Locate the cell with the specified text and output its (X, Y) center coordinate. 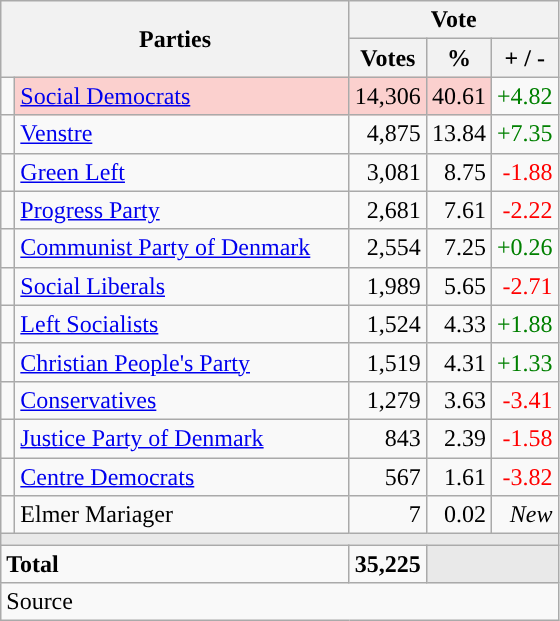
Votes (388, 58)
35,225 (388, 564)
Social Liberals (182, 286)
1.61 (458, 477)
13.84 (458, 134)
-1.88 (524, 172)
Conservatives (182, 400)
40.61 (458, 96)
1,989 (388, 286)
Elmer Mariager (182, 515)
2,554 (388, 248)
Centre Democrats (182, 477)
Christian People's Party (182, 362)
+0.26 (524, 248)
1,279 (388, 400)
Communist Party of Denmark (182, 248)
7.25 (458, 248)
843 (388, 438)
2.39 (458, 438)
1,519 (388, 362)
Parties (176, 39)
4.33 (458, 324)
+ / - (524, 58)
-1.58 (524, 438)
5.65 (458, 286)
Green Left (182, 172)
+1.33 (524, 362)
Progress Party (182, 210)
3.63 (458, 400)
1,524 (388, 324)
Vote (454, 20)
Total (176, 564)
Source (280, 602)
+4.82 (524, 96)
0.02 (458, 515)
14,306 (388, 96)
4,875 (388, 134)
8.75 (458, 172)
Social Democrats (182, 96)
2,681 (388, 210)
-2.71 (524, 286)
7.61 (458, 210)
Left Socialists (182, 324)
Justice Party of Denmark (182, 438)
567 (388, 477)
-3.82 (524, 477)
4.31 (458, 362)
Venstre (182, 134)
New (524, 515)
7 (388, 515)
3,081 (388, 172)
+7.35 (524, 134)
+1.88 (524, 324)
-3.41 (524, 400)
% (458, 58)
-2.22 (524, 210)
